Provide the (x, y) coordinate of the cell's center where the given text is located.  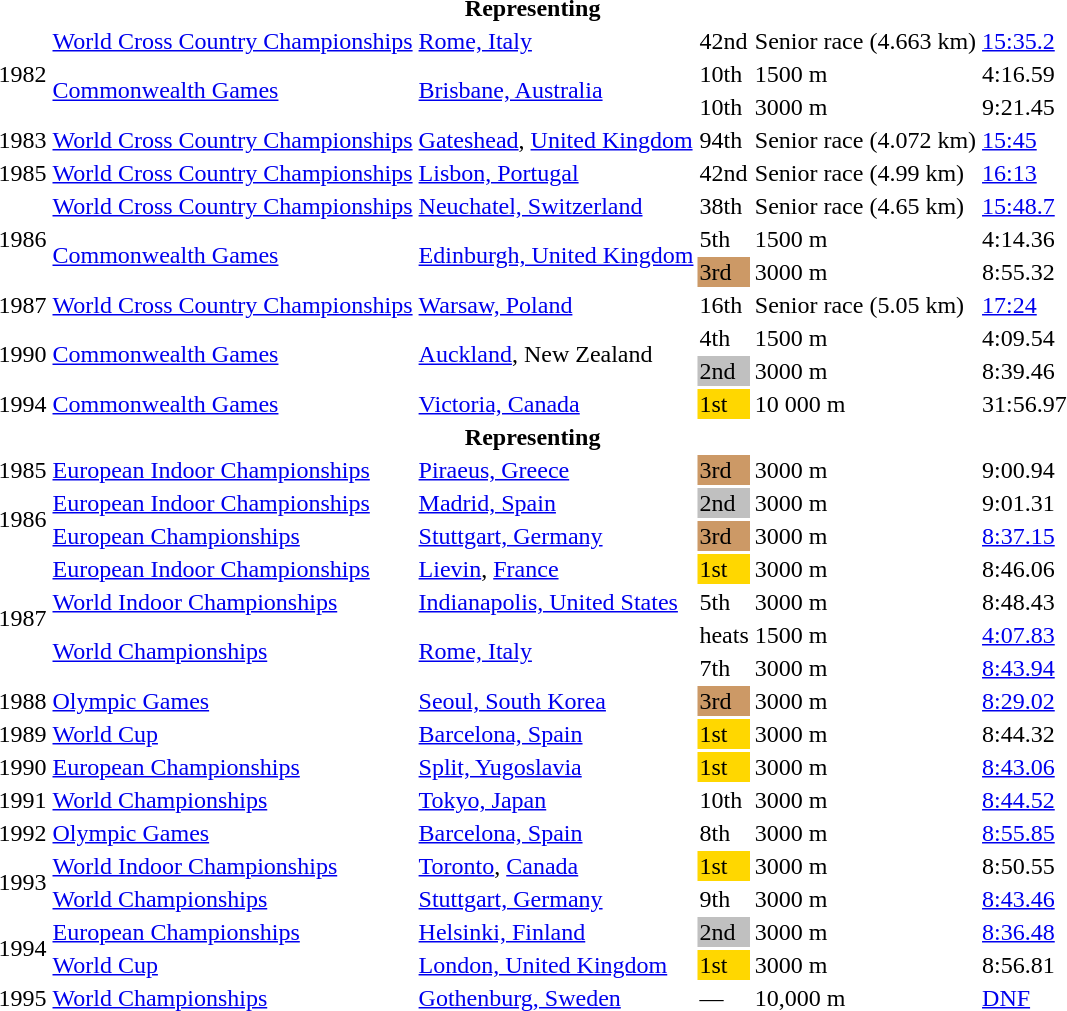
Helsinki, Finland (556, 932)
Edinburgh, United Kingdom (556, 256)
Toronto, Canada (556, 866)
Madrid, Spain (556, 503)
Senior race (5.05 km) (865, 305)
7th (724, 668)
heats (724, 635)
Neuchatel, Switzerland (556, 206)
Piraeus, Greece (556, 470)
Seoul, South Korea (556, 701)
Gateshead, United Kingdom (556, 140)
Indianapolis, United States (556, 602)
10 000 m (865, 404)
8th (724, 833)
Tokyo, Japan (556, 800)
38th (724, 206)
Senior race (4.072 km) (865, 140)
London, United Kingdom (556, 965)
Brisbane, Australia (556, 90)
Senior race (4.99 km) (865, 173)
Split, Yugoslavia (556, 767)
Auckland, New Zealand (556, 354)
9th (724, 899)
94th (724, 140)
Victoria, Canada (556, 404)
Warsaw, Poland (556, 305)
Lisbon, Portugal (556, 173)
4th (724, 338)
16th (724, 305)
Lievin, France (556, 569)
Senior race (4.65 km) (865, 206)
Senior race (4.663 km) (865, 41)
